Capture the cell that displays the provided text and extract its (x, y) central coordinate. 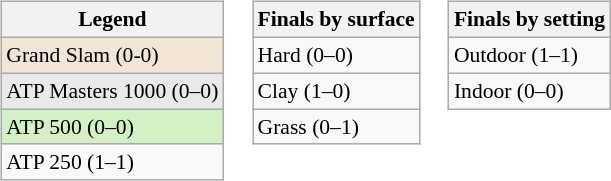
Finals by setting (530, 20)
Grass (0–1) (336, 127)
Outdoor (1–1) (530, 55)
Finals by surface (336, 20)
Indoor (0–0) (530, 91)
ATP Masters 1000 (0–0) (112, 91)
Legend (112, 20)
Grand Slam (0-0) (112, 55)
Clay (1–0) (336, 91)
ATP 250 (1–1) (112, 162)
Hard (0–0) (336, 55)
ATP 500 (0–0) (112, 127)
